Output the [x, y] coordinate of the center of the cell containing the given text.  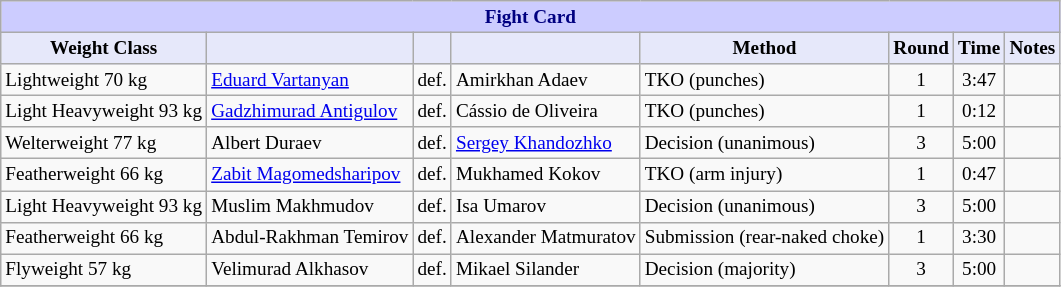
Mukhamed Kokov [546, 175]
3:30 [978, 238]
Abdul-Rakhman Temirov [310, 238]
3:47 [978, 80]
Decision (majority) [764, 270]
Eduard Vartanyan [310, 80]
0:12 [978, 111]
Amirkhan Adaev [546, 80]
Method [764, 48]
0:47 [978, 175]
Muslim Makhmudov [310, 206]
Gadzhimurad Antigulov [310, 111]
Alexander Matmuratov [546, 238]
TKO (arm injury) [764, 175]
Mikael Silander [546, 270]
Zabit Magomedsharipov [310, 175]
Sergey Khandozhko [546, 143]
Notes [1032, 48]
Welterweight 77 kg [104, 143]
Flyweight 57 kg [104, 270]
Round [922, 48]
Lightweight 70 kg [104, 80]
Fight Card [530, 17]
Albert Duraev [310, 143]
Weight Class [104, 48]
Time [978, 48]
Cássio de Oliveira [546, 111]
Velimurad Alkhasov [310, 270]
Submission (rear-naked choke) [764, 238]
Isa Umarov [546, 206]
